For the text-containing cell, return its midpoint in [X, Y] coordinate format. 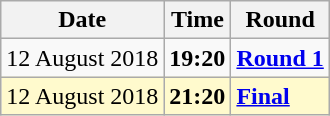
Date [82, 20]
19:20 [198, 58]
21:20 [198, 96]
Round 1 [280, 58]
Final [280, 96]
Time [198, 20]
Round [280, 20]
